Identify which cell holds the provided text, then report its (x, y) central coordinate. 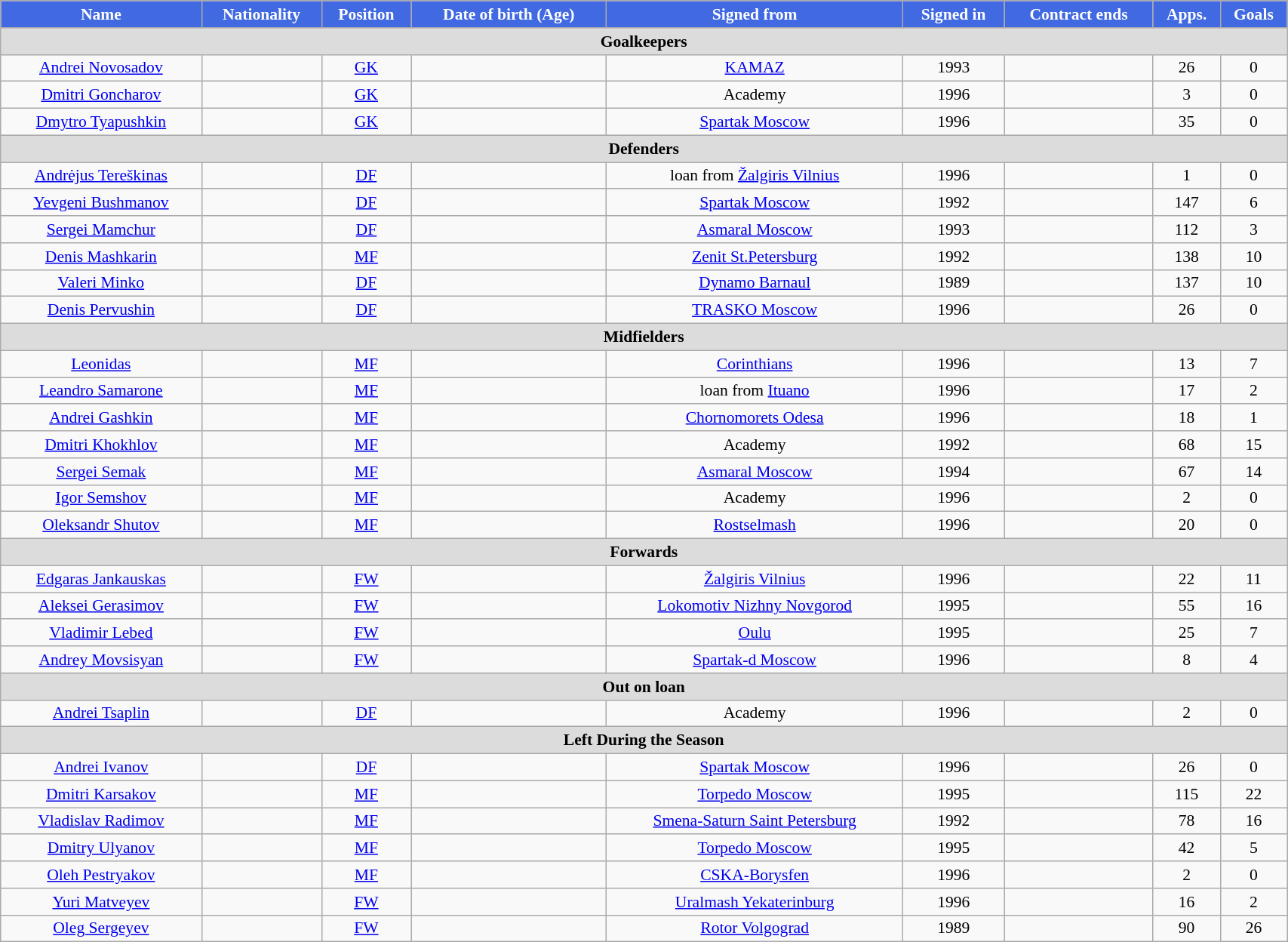
Vladimir Lebed (101, 633)
Andrei Ivanov (101, 768)
Andrei Tsaplin (101, 713)
Uralmash Yekaterinburg (755, 902)
Dmytro Tyapushkin (101, 122)
Žalgiris Vilnius (755, 579)
Leonidas (101, 364)
Left During the Season (644, 740)
Dmitri Karsakov (101, 794)
4 (1253, 660)
25 (1186, 633)
Zenit St.Petersburg (755, 257)
14 (1253, 472)
8 (1186, 660)
Yevgeni Bushmanov (101, 203)
Contract ends (1079, 14)
15 (1253, 445)
Chornomorets Odesa (755, 418)
55 (1186, 606)
Rostselmash (755, 525)
Defenders (644, 149)
90 (1186, 928)
Sergei Mamchur (101, 229)
6 (1253, 203)
Dynamo Barnaul (755, 283)
loan from Ituano (755, 391)
78 (1186, 821)
Position (367, 14)
Corinthians (755, 364)
Signed in (954, 14)
Igor Semshov (101, 498)
35 (1186, 122)
Date of birth (Age) (509, 14)
147 (1186, 203)
13 (1186, 364)
1994 (954, 472)
112 (1186, 229)
Oleksandr Shutov (101, 525)
Denis Pervushin (101, 310)
68 (1186, 445)
loan from Žalgiris Vilnius (755, 176)
20 (1186, 525)
TRASKO Moscow (755, 310)
Lokomotiv Nizhny Novgorod (755, 606)
Rotor Volgograd (755, 928)
Aleksei Gerasimov (101, 606)
42 (1186, 848)
Goalkeepers (644, 42)
Dmitri Khokhlov (101, 445)
Goals (1253, 14)
Smena-Saturn Saint Petersburg (755, 821)
Andrėjus Tereškinas (101, 176)
Andrei Gashkin (101, 418)
Edgaras Jankauskas (101, 579)
Leandro Samarone (101, 391)
137 (1186, 283)
CSKA-Borysfen (755, 875)
Andrei Novosadov (101, 68)
Denis Mashkarin (101, 257)
Apps. (1186, 14)
138 (1186, 257)
Forwards (644, 553)
Oulu (755, 633)
18 (1186, 418)
Sergei Semak (101, 472)
Oleg Sergeyev (101, 928)
Oleh Pestryakov (101, 875)
Name (101, 14)
17 (1186, 391)
Dmitri Goncharov (101, 95)
11 (1253, 579)
67 (1186, 472)
Out on loan (644, 687)
KAMAZ (755, 68)
Andrey Movsisyan (101, 660)
Vladislav Radimov (101, 821)
Midfielders (644, 337)
5 (1253, 848)
Dmitry Ulyanov (101, 848)
Valeri Minko (101, 283)
Spartak-d Moscow (755, 660)
115 (1186, 794)
Yuri Matveyev (101, 902)
Nationality (261, 14)
Signed from (755, 14)
